Search for the cell housing the specified text and yield its [X, Y] center coordinate. 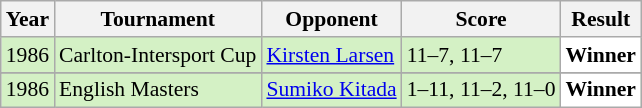
Year [28, 19]
English Masters [158, 90]
Sumiko Kitada [331, 90]
11–7, 11–7 [482, 55]
Carlton-Intersport Cup [158, 55]
Opponent [331, 19]
Result [602, 19]
1–11, 11–2, 11–0 [482, 90]
Score [482, 19]
Tournament [158, 19]
Kirsten Larsen [331, 55]
